Return the (X, Y) coordinate for the center point of the cell that contains the specified text.  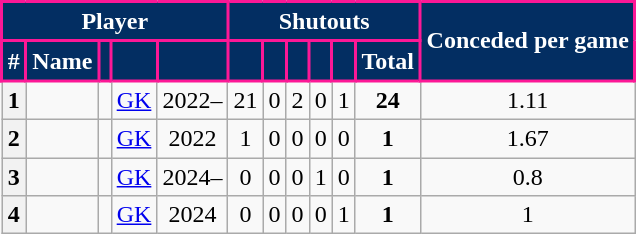
Total (388, 61)
0.8 (528, 177)
2022– (192, 100)
# (14, 61)
Player (115, 22)
2022 (192, 138)
1.11 (528, 100)
Shutouts (324, 22)
2024 (192, 215)
21 (246, 100)
4 (14, 215)
3 (14, 177)
Name (62, 61)
Conceded per game (528, 42)
2024– (192, 177)
24 (388, 100)
1.67 (528, 138)
